Pinpoint the cell where the given text exists, returning its [X, Y] midpoint coordinate. 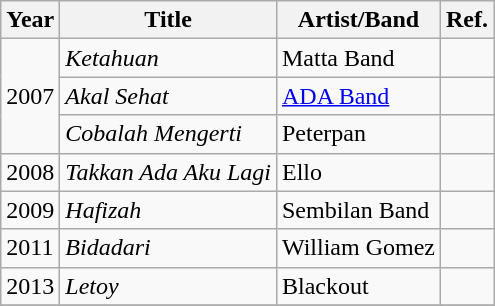
Peterpan [358, 134]
2011 [30, 248]
William Gomez [358, 248]
Title [168, 20]
2009 [30, 210]
Ello [358, 172]
ADA Band [358, 96]
Matta Band [358, 58]
Letoy [168, 286]
2007 [30, 96]
Hafizah [168, 210]
Blackout [358, 286]
Year [30, 20]
2013 [30, 286]
Sembilan Band [358, 210]
Artist/Band [358, 20]
Bidadari [168, 248]
Ref. [468, 20]
Akal Sehat [168, 96]
Takkan Ada Aku Lagi [168, 172]
Ketahuan [168, 58]
Cobalah Mengerti [168, 134]
2008 [30, 172]
